For the text-containing cell, return its midpoint in [X, Y] coordinate format. 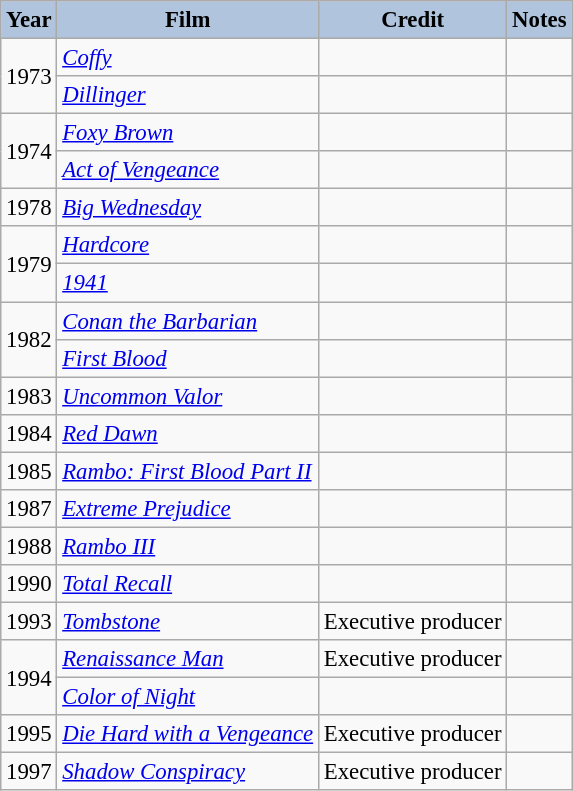
Total Recall [188, 584]
Credit [412, 20]
1985 [29, 471]
1993 [29, 621]
1984 [29, 433]
Extreme Prejudice [188, 509]
Tombstone [188, 621]
Renaissance Man [188, 659]
Film [188, 20]
Coffy [188, 58]
1979 [29, 264]
Act of Vengeance [188, 170]
1973 [29, 76]
1997 [29, 772]
1987 [29, 509]
Shadow Conspiracy [188, 772]
Year [29, 20]
1982 [29, 340]
Hardcore [188, 245]
Rambo: First Blood Part II [188, 471]
Conan the Barbarian [188, 321]
First Blood [188, 358]
Foxy Brown [188, 133]
1995 [29, 734]
1988 [29, 546]
Rambo III [188, 546]
Red Dawn [188, 433]
1978 [29, 208]
Die Hard with a Vengeance [188, 734]
Color of Night [188, 697]
1974 [29, 152]
1990 [29, 584]
Uncommon Valor [188, 396]
1994 [29, 678]
1941 [188, 283]
Dillinger [188, 95]
Big Wednesday [188, 208]
1983 [29, 396]
Notes [540, 20]
